Scan for the cell matching the given text and deliver its (X, Y) coordinate at center. 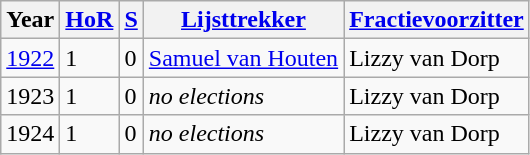
HoR (90, 20)
S (131, 20)
Fractievoorzitter (437, 20)
1923 (30, 96)
Lijsttrekker (243, 20)
Year (30, 20)
1922 (30, 58)
Samuel van Houten (243, 58)
1924 (30, 134)
